Search for the cell housing the specified text and yield its (X, Y) center coordinate. 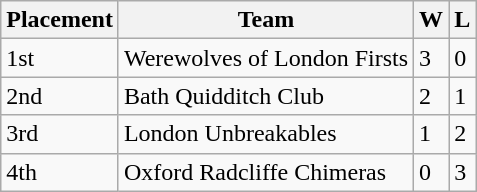
Oxford Radcliffe Chimeras (266, 172)
W (432, 20)
Werewolves of London Firsts (266, 58)
1st (60, 58)
Team (266, 20)
Placement (60, 20)
2nd (60, 96)
3rd (60, 134)
Bath Quidditch Club (266, 96)
London Unbreakables (266, 134)
4th (60, 172)
L (462, 20)
